Detect which cell encompasses the target text, then output its [x, y] center coordinate. 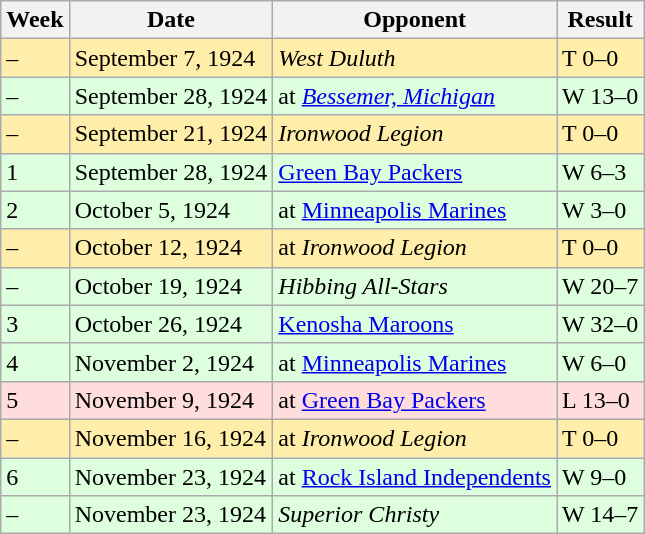
October 19, 1924 [171, 286]
1 [35, 172]
at Rock Island Independents [415, 477]
Opponent [415, 20]
Week [35, 20]
W 6–3 [600, 172]
W 32–0 [600, 324]
Result [600, 20]
W 13–0 [600, 96]
Kenosha Maroons [415, 324]
Ironwood Legion [415, 134]
September 7, 1924 [171, 58]
Superior Christy [415, 515]
W 9–0 [600, 477]
September 21, 1924 [171, 134]
L 13–0 [600, 400]
3 [35, 324]
November 16, 1924 [171, 438]
W 3–0 [600, 210]
Hibbing All-Stars [415, 286]
at Green Bay Packers [415, 400]
5 [35, 400]
November 2, 1924 [171, 362]
November 9, 1924 [171, 400]
at Bessemer, Michigan [415, 96]
West Duluth [415, 58]
W 6–0 [600, 362]
W 20–7 [600, 286]
W 14–7 [600, 515]
October 26, 1924 [171, 324]
Green Bay Packers [415, 172]
October 5, 1924 [171, 210]
October 12, 1924 [171, 248]
Date [171, 20]
2 [35, 210]
6 [35, 477]
4 [35, 362]
